For the text-containing cell, return its midpoint in [X, Y] coordinate format. 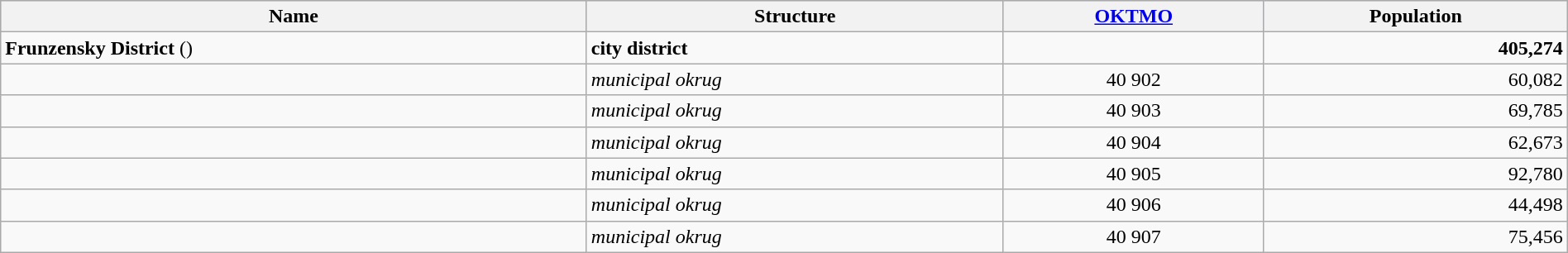
40 903 [1133, 111]
40 905 [1133, 174]
44,498 [1416, 205]
Frunzensky District () [294, 48]
Name [294, 17]
40 904 [1133, 142]
92,780 [1416, 174]
40 906 [1133, 205]
city district [795, 48]
Structure [795, 17]
OKTMO [1133, 17]
60,082 [1416, 79]
Population [1416, 17]
62,673 [1416, 142]
75,456 [1416, 236]
405,274 [1416, 48]
40 902 [1133, 79]
69,785 [1416, 111]
40 907 [1133, 236]
